Output the [X, Y] coordinate of the center of the cell containing the given text.  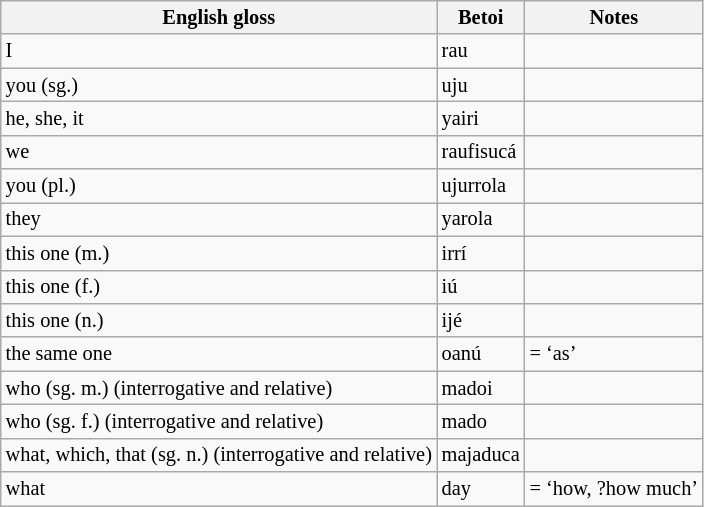
English gloss [219, 17]
he, she, it [219, 118]
Notes [614, 17]
iú [481, 287]
who (sg. m.) (interrogative and relative) [219, 388]
ujurrola [481, 186]
= ‘as’ [614, 354]
this one (m.) [219, 253]
this one (n.) [219, 320]
who (sg. f.) (interrogative and relative) [219, 421]
I [219, 51]
majaduca [481, 455]
yairi [481, 118]
madoi [481, 388]
yarola [481, 219]
uju [481, 85]
raufisucá [481, 152]
ijé [481, 320]
= ‘how, ?how much’ [614, 489]
Betoi [481, 17]
you (sg.) [219, 85]
we [219, 152]
they [219, 219]
what [219, 489]
this one (f.) [219, 287]
day [481, 489]
irrí [481, 253]
the same one [219, 354]
oanú [481, 354]
rau [481, 51]
mado [481, 421]
what, which, that (sg. n.) (interrogative and relative) [219, 455]
you (pl.) [219, 186]
